For the text-containing cell, return its midpoint in [X, Y] coordinate format. 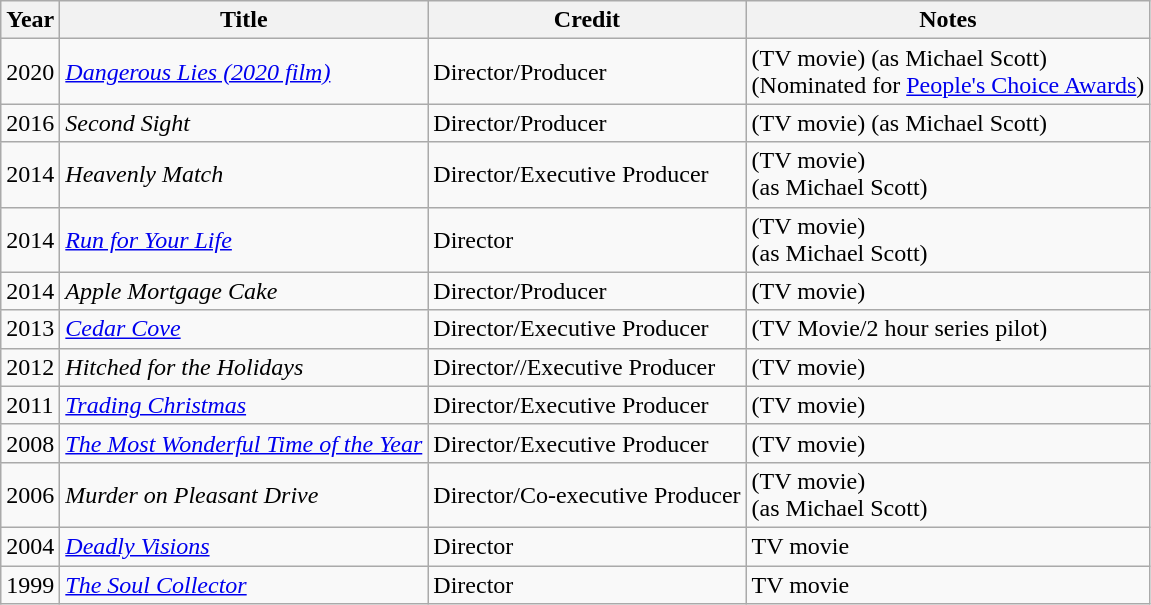
2012 [30, 367]
2016 [30, 123]
(TV movie) (as Michael Scott)(Nominated for People's Choice Awards) [948, 72]
Cedar Cove [244, 329]
(TV Movie/2 hour series pilot) [948, 329]
Trading Christmas [244, 405]
Heavenly Match [244, 174]
2008 [30, 443]
Hitched for the Holidays [244, 367]
Run for Your Life [244, 240]
The Soul Collector [244, 585]
Director/Co-executive Producer [587, 494]
The Most Wonderful Time of the Year [244, 443]
Second Sight [244, 123]
2006 [30, 494]
2013 [30, 329]
Notes [948, 20]
Apple Mortgage Cake [244, 291]
Murder on Pleasant Drive [244, 494]
2011 [30, 405]
Deadly Visions [244, 546]
2020 [30, 72]
1999 [30, 585]
Dangerous Lies (2020 film) [244, 72]
Title [244, 20]
2004 [30, 546]
Director//Executive Producer [587, 367]
Credit [587, 20]
(TV movie) (as Michael Scott) [948, 123]
Year [30, 20]
